Provide the (x, y) coordinate of the cell's center where the given text is located.  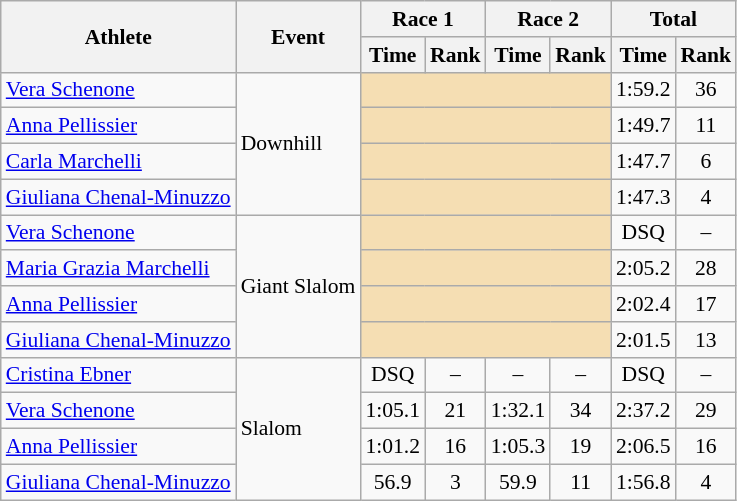
36 (706, 90)
19 (580, 447)
28 (706, 269)
Cristina Ebner (118, 375)
1:59.2 (644, 90)
Race 2 (548, 19)
Maria Grazia Marchelli (118, 269)
1:05.1 (392, 411)
59.9 (518, 482)
1:47.7 (644, 162)
Giant Slalom (298, 286)
1:05.3 (518, 447)
Carla Marchelli (118, 162)
Race 1 (422, 19)
1:01.2 (392, 447)
Event (298, 36)
2:01.5 (644, 340)
13 (706, 340)
2:06.5 (644, 447)
2:37.2 (644, 411)
Downhill (298, 143)
29 (706, 411)
2:02.4 (644, 304)
56.9 (392, 482)
34 (580, 411)
3 (456, 482)
1:56.8 (644, 482)
2:05.2 (644, 269)
21 (456, 411)
1:49.7 (644, 126)
1:32.1 (518, 411)
Athlete (118, 36)
Total (674, 19)
Slalom (298, 428)
17 (706, 304)
1:47.3 (644, 197)
6 (706, 162)
